Pinpoint the cell where the given text exists, returning its [x, y] midpoint coordinate. 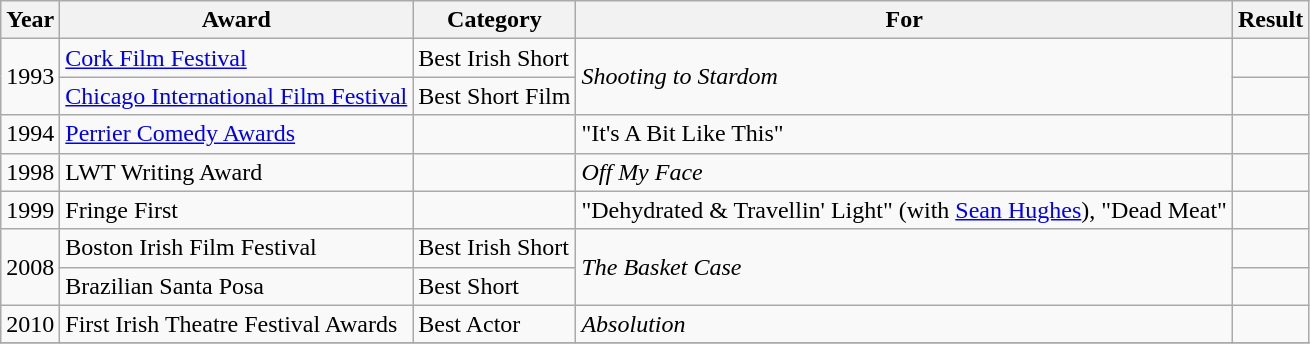
Shooting to Stardom [904, 77]
Best Short Film [494, 96]
Award [236, 20]
1999 [30, 210]
For [904, 20]
First Irish Theatre Festival Awards [236, 324]
"It's A Bit Like This" [904, 134]
Best Short [494, 286]
Cork Film Festival [236, 58]
Category [494, 20]
1993 [30, 77]
1994 [30, 134]
1998 [30, 172]
Perrier Comedy Awards [236, 134]
Fringe First [236, 210]
Boston Irish Film Festival [236, 248]
The Basket Case [904, 267]
Brazilian Santa Posa [236, 286]
Off My Face [904, 172]
2010 [30, 324]
Chicago International Film Festival [236, 96]
2008 [30, 267]
Result [1270, 20]
Year [30, 20]
Best Actor [494, 324]
"Dehydrated & Travellin' Light" (with Sean Hughes), "Dead Meat" [904, 210]
LWT Writing Award [236, 172]
Absolution [904, 324]
